Provide the [X, Y] coordinate of the cell's center where the given text is located.  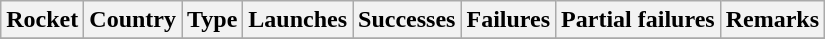
Remarks [772, 20]
Rocket [42, 20]
Partial failures [638, 20]
Launches [298, 20]
Country [133, 20]
Successes [407, 20]
Type [212, 20]
Failures [508, 20]
